Scan for the cell matching the given text and deliver its (X, Y) coordinate at center. 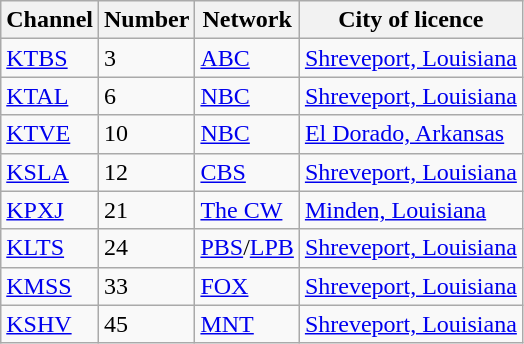
El Dorado, Arkansas (410, 134)
21 (147, 210)
FOX (247, 286)
CBS (247, 172)
KSHV (50, 324)
Minden, Louisiana (410, 210)
3 (147, 58)
KLTS (50, 248)
Network (247, 20)
The CW (247, 210)
KTBS (50, 58)
10 (147, 134)
PBS/LPB (247, 248)
KPXJ (50, 210)
33 (147, 286)
12 (147, 172)
Number (147, 20)
MNT (247, 324)
ABC (247, 58)
24 (147, 248)
KMSS (50, 286)
KTAL (50, 96)
6 (147, 96)
Channel (50, 20)
45 (147, 324)
City of licence (410, 20)
KTVE (50, 134)
KSLA (50, 172)
